Capture the cell that displays the provided text and extract its (X, Y) central coordinate. 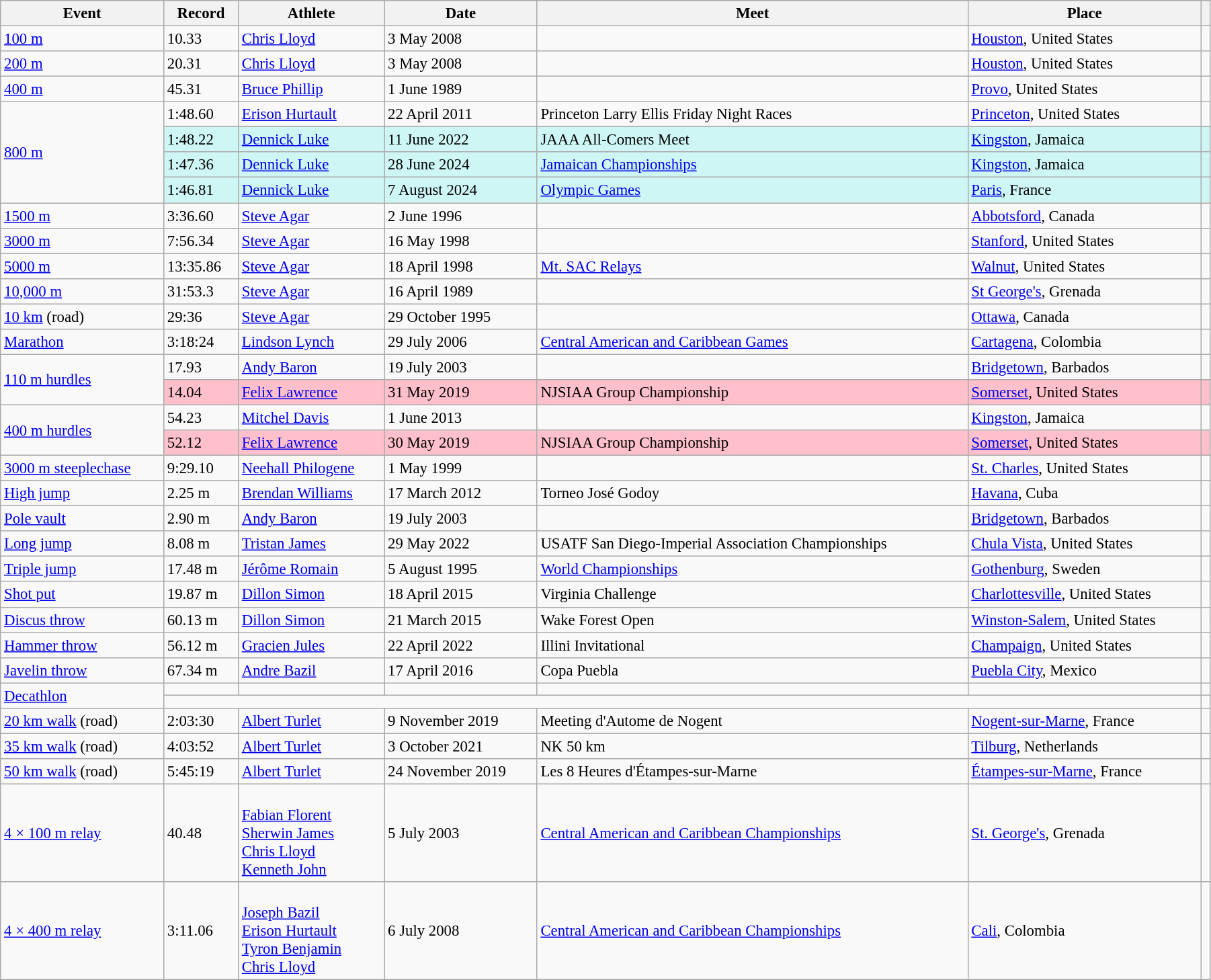
6 July 2008 (461, 931)
Virginia Challenge (753, 595)
29:36 (202, 317)
Princeton, United States (1085, 114)
Place (1085, 13)
JAAA All-Comers Meet (753, 140)
High jump (82, 493)
1 June 2013 (461, 417)
10 km (road) (82, 317)
7:56.34 (202, 241)
Decathlon (82, 696)
3000 m steeplechase (82, 468)
14.04 (202, 393)
1:48.22 (202, 140)
Cali, Colombia (1085, 931)
35 km walk (road) (82, 746)
1:48.60 (202, 114)
5 August 1995 (461, 569)
Gothenburg, Sweden (1085, 569)
3:18:24 (202, 342)
17.48 m (202, 569)
St. George's, Grenada (1085, 833)
19.87 m (202, 595)
17.93 (202, 367)
Javelin throw (82, 670)
Tristan James (310, 544)
4 × 400 m relay (82, 931)
Walnut, United States (1085, 266)
56.12 m (202, 645)
2 June 1996 (461, 216)
5:45:19 (202, 772)
Princeton Larry Ellis Friday Night Races (753, 114)
13:35.86 (202, 266)
Cartagena, Colombia (1085, 342)
Ottawa, Canada (1085, 317)
8.08 m (202, 544)
Abbotsford, Canada (1085, 216)
NK 50 km (753, 746)
Record (202, 13)
Gracien Jules (310, 645)
60.13 m (202, 620)
Mt. SAC Relays (753, 266)
Long jump (82, 544)
USATF San Diego-Imperial Association Championships (753, 544)
24 November 2019 (461, 772)
Hammer throw (82, 645)
54.23 (202, 417)
Provo, United States (1085, 89)
Lindson Lynch (310, 342)
Mitchel Davis (310, 417)
1:47.36 (202, 165)
Paris, France (1085, 190)
18 April 2015 (461, 595)
9:29.10 (202, 468)
29 October 1995 (461, 317)
Event (82, 13)
1 May 1999 (461, 468)
3:36.60 (202, 216)
17 March 2012 (461, 493)
Meeting d'Autome de Nogent (753, 721)
31 May 2019 (461, 393)
Bruce Phillip (310, 89)
1500 m (82, 216)
3 October 2021 (461, 746)
Tilburg, Netherlands (1085, 746)
16 April 1989 (461, 291)
Winston-Salem, United States (1085, 620)
St George's, Grenada (1085, 291)
2:03:30 (202, 721)
2.25 m (202, 493)
4 × 100 m relay (82, 833)
1 June 1989 (461, 89)
40.48 (202, 833)
20 km walk (road) (82, 721)
22 April 2011 (461, 114)
Meet (753, 13)
Andre Bazil (310, 670)
110 m hurdles (82, 379)
Olympic Games (753, 190)
22 April 2022 (461, 645)
Triple jump (82, 569)
200 m (82, 64)
Pole vault (82, 519)
World Championships (753, 569)
28 June 2024 (461, 165)
18 April 1998 (461, 266)
Étampes-sur-Marne, France (1085, 772)
Havana, Cuba (1085, 493)
Date (461, 13)
10,000 m (82, 291)
St. Charles, United States (1085, 468)
31:53.3 (202, 291)
Stanford, United States (1085, 241)
5 July 2003 (461, 833)
Les 8 Heures d'Étampes-sur-Marne (753, 772)
5000 m (82, 266)
2.90 m (202, 519)
Wake Forest Open (753, 620)
Shot put (82, 595)
10.33 (202, 39)
Copa Puebla (753, 670)
11 June 2022 (461, 140)
Athlete (310, 13)
Joseph BazilErison HurtaultTyron BenjaminChris Lloyd (310, 931)
Chula Vista, United States (1085, 544)
1:46.81 (202, 190)
Fabian FlorentSherwin JamesChris LloydKenneth John (310, 833)
Neehall Philogene (310, 468)
Charlottesville, United States (1085, 595)
21 March 2015 (461, 620)
400 m hurdles (82, 430)
Discus throw (82, 620)
4:03:52 (202, 746)
Jamaican Championships (753, 165)
67.34 m (202, 670)
50 km walk (road) (82, 772)
3:11.06 (202, 931)
Brendan Williams (310, 493)
29 July 2006 (461, 342)
100 m (82, 39)
29 May 2022 (461, 544)
Marathon (82, 342)
Puebla City, Mexico (1085, 670)
800 m (82, 152)
17 April 2016 (461, 670)
Erison Hurtault (310, 114)
16 May 1998 (461, 241)
30 May 2019 (461, 443)
7 August 2024 (461, 190)
9 November 2019 (461, 721)
Illini Invitational (753, 645)
52.12 (202, 443)
45.31 (202, 89)
400 m (82, 89)
Champaign, United States (1085, 645)
3000 m (82, 241)
Torneo José Godoy (753, 493)
Nogent-sur-Marne, France (1085, 721)
Central American and Caribbean Games (753, 342)
20.31 (202, 64)
Jérôme Romain (310, 569)
